Identify which cell holds the provided text, then report its (x, y) central coordinate. 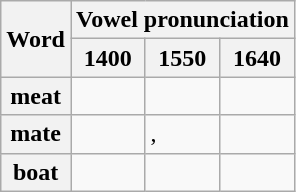
Vowel pronunciation (182, 20)
meat (36, 96)
1550 (182, 58)
Word (36, 39)
1640 (258, 58)
mate (36, 134)
, (182, 134)
1400 (108, 58)
boat (36, 172)
